Scan for the cell matching the given text and deliver its (X, Y) coordinate at center. 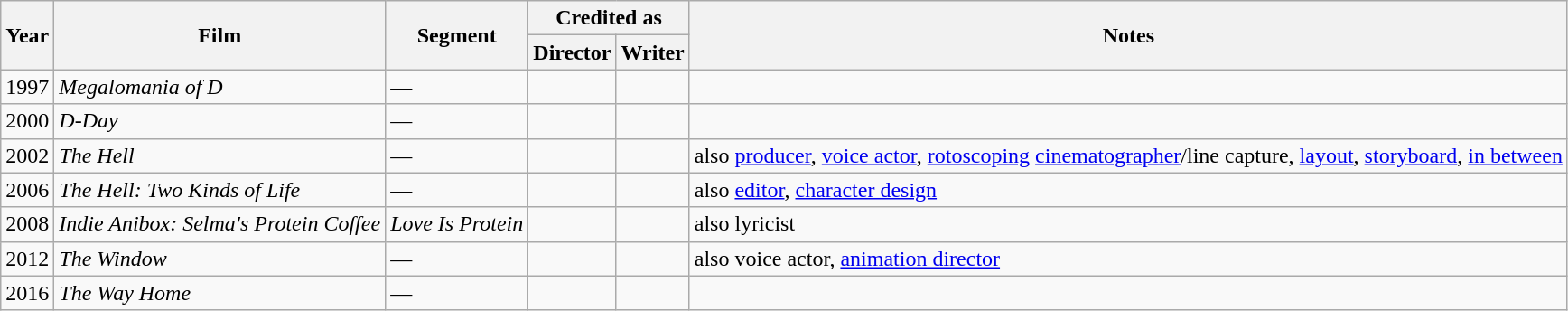
also voice actor, animation director (1128, 259)
Year (27, 35)
The Hell (220, 155)
1997 (27, 87)
2016 (27, 293)
Credited as (609, 18)
Writer (652, 52)
The Way Home (220, 293)
also editor, character design (1128, 190)
2002 (27, 155)
also lyricist (1128, 224)
Notes (1128, 35)
Megalomania of D (220, 87)
2012 (27, 259)
Indie Anibox: Selma's Protein Coffee (220, 224)
2008 (27, 224)
The Window (220, 259)
Film (220, 35)
Director (573, 52)
D-Day (220, 121)
Love Is Protein (457, 224)
also producer, voice actor, rotoscoping cinematographer/line capture, layout, storyboard, in between (1128, 155)
The Hell: Two Kinds of Life (220, 190)
2006 (27, 190)
Segment (457, 35)
2000 (27, 121)
